Output the [x, y] coordinate of the center of the cell containing the given text.  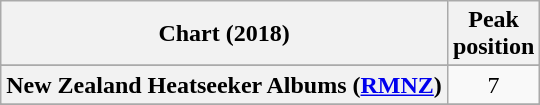
7 [493, 85]
New Zealand Heatseeker Albums (RMNZ) [224, 85]
Peak position [493, 34]
Chart (2018) [224, 34]
